From the cell containing the given text, extract its center point as [X, Y] coordinate. 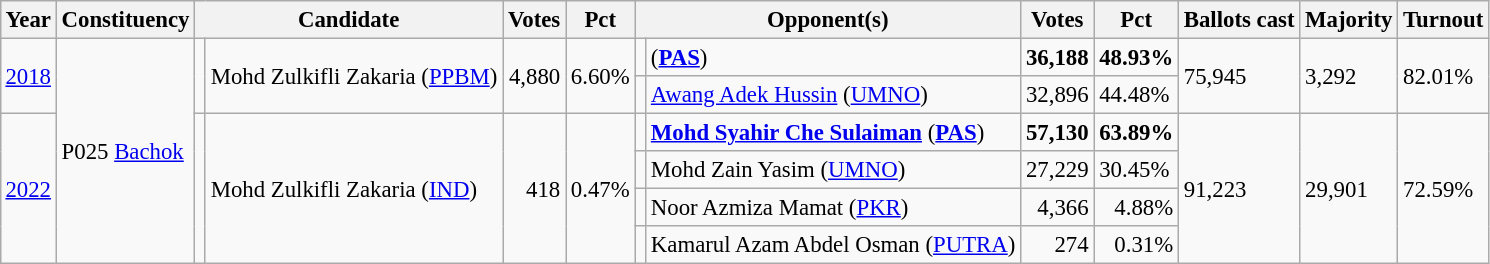
32,896 [1058, 95]
0.31% [1136, 245]
Kamarul Azam Abdel Osman (PUTRA) [834, 245]
Noor Azmiza Mamat (PKR) [834, 208]
Mohd Zain Yasim (UMNO) [834, 170]
2022 [28, 189]
0.47% [600, 189]
Majority [1349, 20]
44.48% [1136, 95]
82.01% [1444, 76]
29,901 [1349, 189]
Turnout [1444, 20]
Mohd Syahir Che Sulaiman (PAS) [834, 133]
36,188 [1058, 57]
48.93% [1136, 57]
57,130 [1058, 133]
Ballots cast [1238, 20]
Mohd Zulkifli Zakaria (IND) [354, 189]
P025 Bachok [125, 151]
Awang Adek Hussin (UMNO) [834, 95]
75,945 [1238, 76]
27,229 [1058, 170]
418 [534, 189]
4,880 [534, 76]
274 [1058, 245]
Opponent(s) [828, 20]
91,223 [1238, 189]
72.59% [1444, 189]
Constituency [125, 20]
63.89% [1136, 133]
Year [28, 20]
6.60% [600, 76]
(PAS) [834, 57]
Candidate [349, 20]
2018 [28, 76]
4,366 [1058, 208]
3,292 [1349, 76]
Mohd Zulkifli Zakaria (PPBM) [354, 76]
4.88% [1136, 208]
30.45% [1136, 170]
